Search for the cell housing the specified text and yield its (x, y) center coordinate. 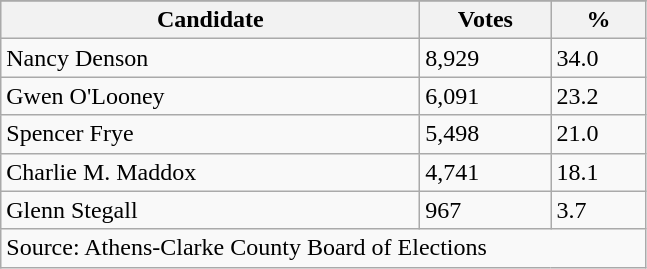
5,498 (486, 134)
% (598, 20)
Candidate (210, 20)
Source: Athens-Clarke County Board of Elections (324, 248)
18.1 (598, 172)
Charlie M. Maddox (210, 172)
6,091 (486, 96)
8,929 (486, 58)
4,741 (486, 172)
34.0 (598, 58)
Spencer Frye (210, 134)
967 (486, 210)
Nancy Denson (210, 58)
Votes (486, 20)
Glenn Stegall (210, 210)
23.2 (598, 96)
21.0 (598, 134)
Gwen O'Looney (210, 96)
3.7 (598, 210)
